Detect which cell encompasses the target text, then output its [x, y] center coordinate. 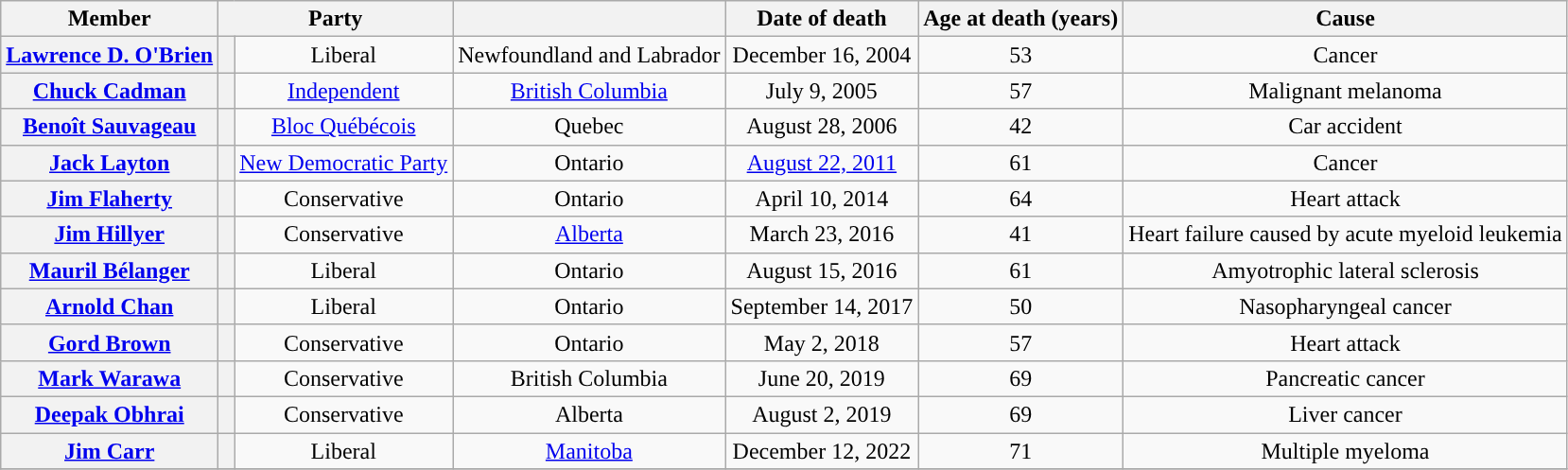
Cause [1346, 19]
September 14, 2017 [822, 306]
Mark Warawa [110, 378]
Deepak Obhrai [110, 414]
June 20, 2019 [822, 378]
Independent [344, 91]
42 [1021, 127]
41 [1021, 235]
64 [1021, 199]
April 10, 2014 [822, 199]
Gord Brown [110, 342]
Lawrence D. O'Brien [110, 55]
Car accident [1346, 127]
Date of death [822, 19]
Age at death (years) [1021, 19]
Liver cancer [1346, 414]
50 [1021, 306]
Benoît Sauvageau [110, 127]
Jim Hillyer [110, 235]
August 2, 2019 [822, 414]
Member [110, 19]
Arnold Chan [110, 306]
Quebec [589, 127]
Party [336, 19]
71 [1021, 451]
Jim Carr [110, 451]
Manitoba [589, 451]
Newfoundland and Labrador [589, 55]
Mauril Bélanger [110, 270]
March 23, 2016 [822, 235]
May 2, 2018 [822, 342]
Bloc Québécois [344, 127]
Pancreatic cancer [1346, 378]
August 15, 2016 [822, 270]
July 9, 2005 [822, 91]
Jack Layton [110, 163]
December 12, 2022 [822, 451]
August 28, 2006 [822, 127]
Multiple myeloma [1346, 451]
Malignant melanoma [1346, 91]
December 16, 2004 [822, 55]
Jim Flaherty [110, 199]
Nasopharyngeal cancer [1346, 306]
Chuck Cadman [110, 91]
Amyotrophic lateral sclerosis [1346, 270]
New Democratic Party [344, 163]
53 [1021, 55]
August 22, 2011 [822, 163]
Heart failure caused by acute myeloid leukemia [1346, 235]
